Output the (X, Y) coordinate of the center of the cell containing the given text.  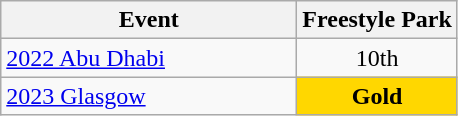
2022 Abu Dhabi (149, 58)
Freestyle Park (378, 20)
Event (149, 20)
10th (378, 58)
2023 Glasgow (149, 96)
Gold (378, 96)
